From the cell containing the given text, extract its center point as (X, Y) coordinate. 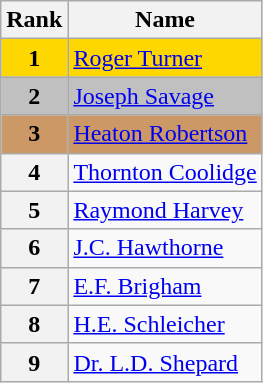
3 (34, 134)
Dr. L.D. Shepard (165, 362)
6 (34, 248)
7 (34, 286)
J.C. Hawthorne (165, 248)
1 (34, 58)
Thornton Coolidge (165, 172)
Heaton Robertson (165, 134)
5 (34, 210)
2 (34, 96)
Name (165, 20)
8 (34, 324)
9 (34, 362)
Raymond Harvey (165, 210)
Rank (34, 20)
Joseph Savage (165, 96)
H.E. Schleicher (165, 324)
Roger Turner (165, 58)
4 (34, 172)
E.F. Brigham (165, 286)
